Return the [x, y] coordinate for the center point of the cell that contains the specified text.  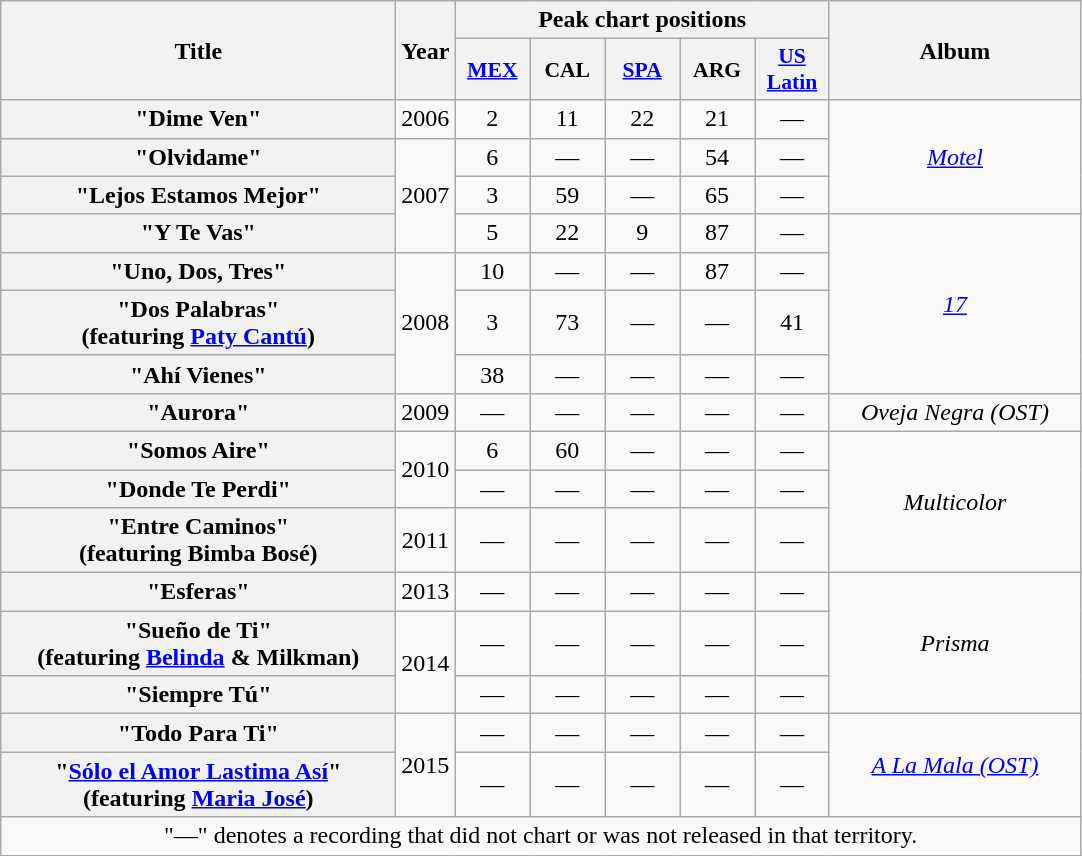
65 [718, 195]
"Sólo el Amor Lastima Así" (featuring Maria José) [198, 784]
54 [718, 157]
Album [954, 50]
Title [198, 50]
Year [426, 50]
5 [492, 233]
A La Mala (OST) [954, 766]
Motel [954, 157]
2010 [426, 469]
"Olvidame" [198, 157]
"Esferas" [198, 592]
59 [568, 195]
"Uno, Dos, Tres" [198, 271]
41 [792, 322]
2008 [426, 322]
"Todo Para Ti" [198, 733]
9 [642, 233]
"Siempre Tú" [198, 695]
MEX [492, 70]
2013 [426, 592]
"Sueño de Ti" (featuring Belinda & Milkman) [198, 644]
"Y Te Vas" [198, 233]
"Somos Aire" [198, 450]
"Dos Palabras" (featuring Paty Cantú) [198, 322]
"Donde Te Perdi" [198, 489]
"—" denotes a recording that did not chart or was not released in that territory. [541, 836]
2006 [426, 119]
Oveja Negra (OST) [954, 412]
2009 [426, 412]
21 [718, 119]
10 [492, 271]
CAL [568, 70]
2 [492, 119]
2011 [426, 540]
Multicolor [954, 502]
"Aurora" [198, 412]
US Latin [792, 70]
2007 [426, 195]
Prisma [954, 644]
60 [568, 450]
"Entre Caminos" (featuring Bimba Bosé) [198, 540]
73 [568, 322]
38 [492, 374]
"Ahí Vienes" [198, 374]
2014 [426, 662]
Peak chart positions [642, 20]
SPA [642, 70]
ARG [718, 70]
2015 [426, 766]
11 [568, 119]
"Dime Ven" [198, 119]
17 [954, 304]
"Lejos Estamos Mejor" [198, 195]
